Locate the cell with the specified text and output its [x, y] center coordinate. 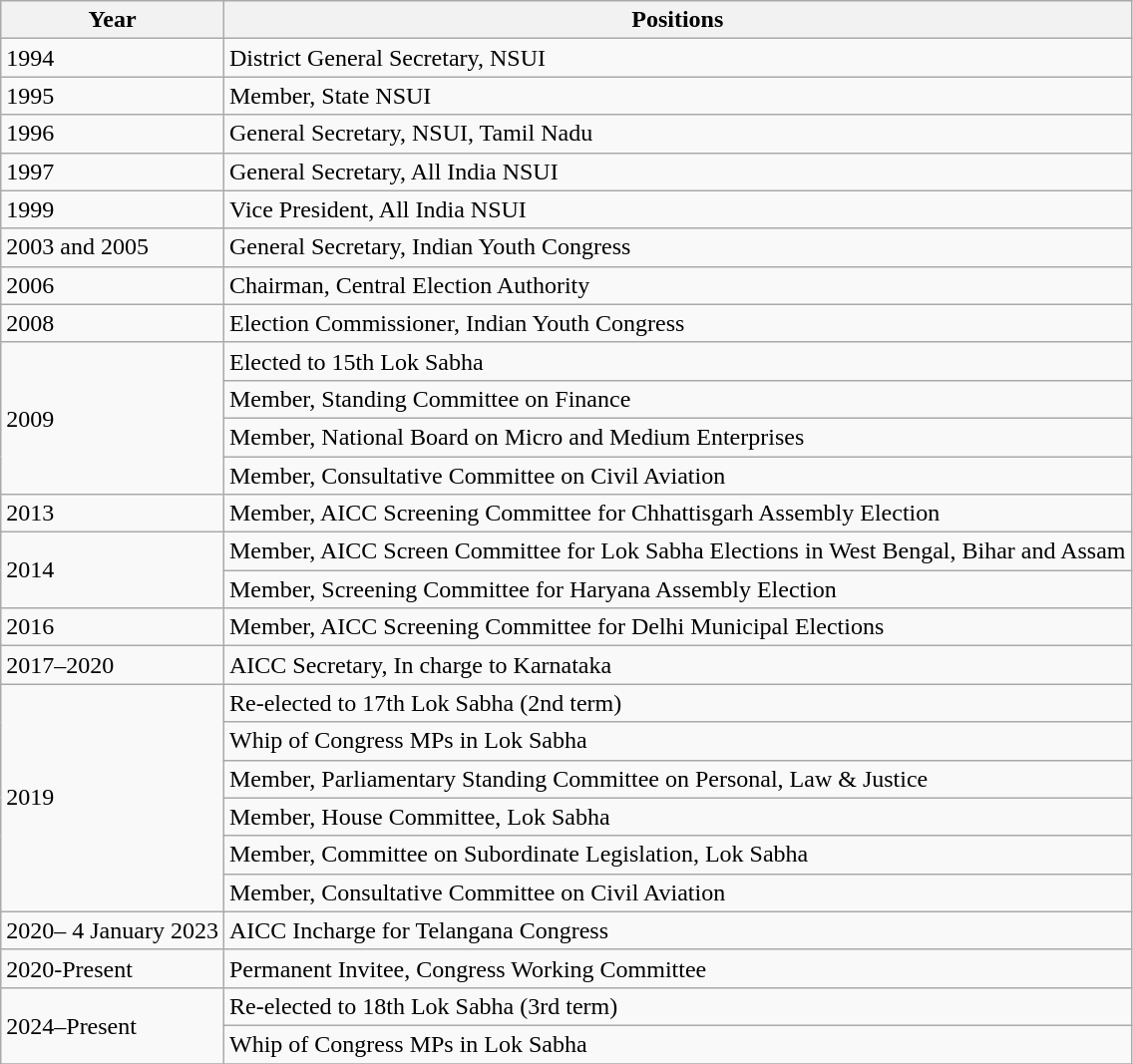
2020-Present [113, 968]
Member, Screening Committee for Haryana Assembly Election [677, 589]
Positions [677, 20]
Chairman, Central Election Authority [677, 285]
General Secretary, NSUI, Tamil Nadu [677, 134]
Vice President, All India NSUI [677, 209]
General Secretary, All India NSUI [677, 172]
2024–Present [113, 1025]
2014 [113, 570]
Member, Parliamentary Standing Committee on Personal, Law & Justice [677, 779]
2017–2020 [113, 665]
2008 [113, 323]
1999 [113, 209]
2016 [113, 627]
2003 and 2005 [113, 247]
1995 [113, 96]
Re-elected to 17th Lok Sabha (2nd term) [677, 703]
2006 [113, 285]
1996 [113, 134]
Member, AICC Screening Committee for Chhattisgarh Assembly Election [677, 514]
Member, AICC Screening Committee for Delhi Municipal Elections [677, 627]
Permanent Invitee, Congress Working Committee [677, 968]
Election Commissioner, Indian Youth Congress [677, 323]
2020– 4 January 2023 [113, 930]
2013 [113, 514]
Member, National Board on Micro and Medium Enterprises [677, 437]
Member, State NSUI [677, 96]
Re-elected to 18th Lok Sabha (3rd term) [677, 1006]
Member, House Committee, Lok Sabha [677, 817]
District General Secretary, NSUI [677, 58]
Year [113, 20]
General Secretary, Indian Youth Congress [677, 247]
1997 [113, 172]
AICC Secretary, In charge to Karnataka [677, 665]
Member, Standing Committee on Finance [677, 399]
Member, Committee on Subordinate Legislation, Lok Sabha [677, 855]
2009 [113, 418]
Elected to 15th Lok Sabha [677, 361]
Member, AICC Screen Committee for Lok Sabha Elections in West Bengal, Bihar and Assam [677, 551]
2019 [113, 798]
1994 [113, 58]
AICC Incharge for Telangana Congress [677, 930]
